Return (x, y) of the center of cell containing provided text 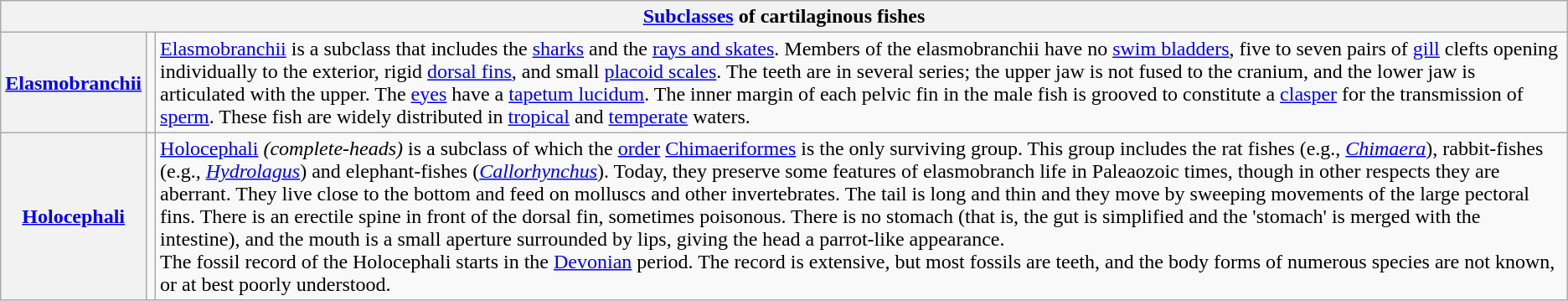
Elasmobranchii (74, 82)
Subclasses of cartilaginous fishes (784, 17)
Holocephali (74, 216)
